Return (X, Y) of the center of cell containing provided text 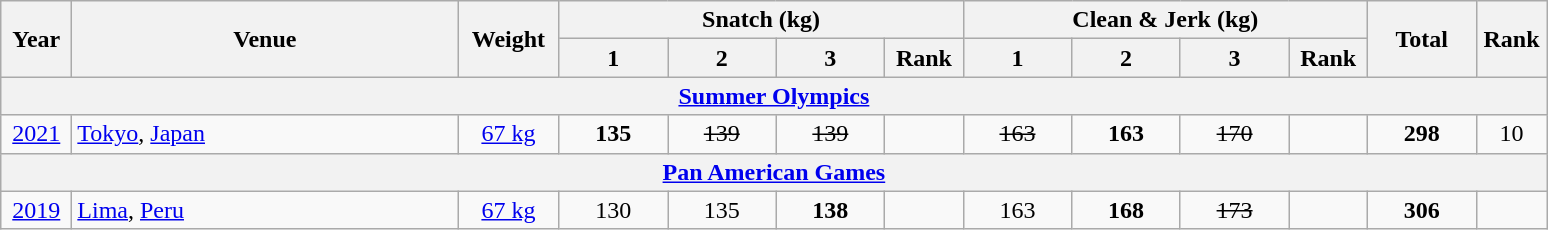
2019 (36, 210)
173 (1234, 210)
Year (36, 39)
Summer Olympics (774, 96)
Weight (508, 39)
Pan American Games (774, 172)
10 (1512, 134)
Snatch (kg) (761, 20)
298 (1422, 134)
Clean & Jerk (kg) (1165, 20)
168 (1126, 210)
138 (830, 210)
Total (1422, 39)
Venue (265, 39)
Tokyo, Japan (265, 134)
2021 (36, 134)
Lima, Peru (265, 210)
170 (1234, 134)
130 (614, 210)
306 (1422, 210)
